Capture the cell that displays the provided text and extract its [x, y] central coordinate. 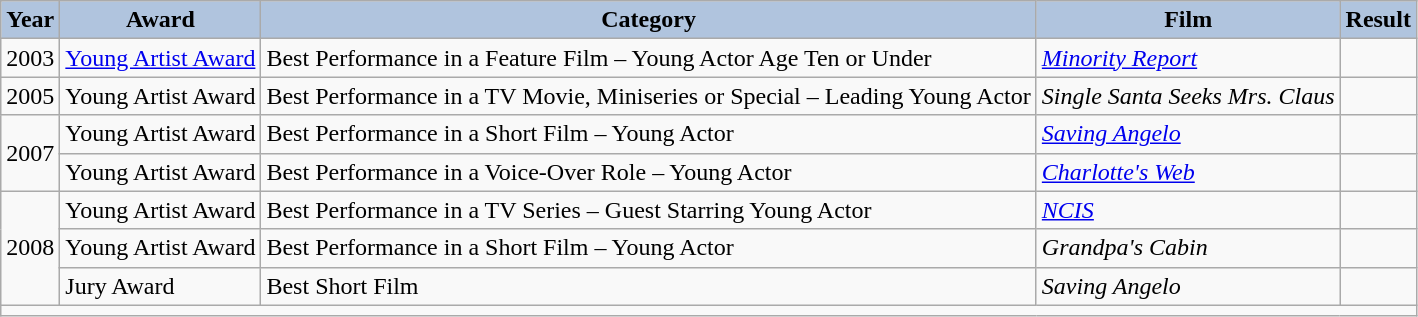
2003 [30, 58]
Film [1188, 20]
Grandpa's Cabin [1188, 248]
2008 [30, 248]
NCIS [1188, 210]
Single Santa Seeks Mrs. Claus [1188, 96]
Category [648, 20]
Jury Award [160, 286]
Best Performance in a Voice-Over Role – Young Actor [648, 172]
Best Short Film [648, 286]
Charlotte's Web [1188, 172]
Minority Report [1188, 58]
Best Performance in a Feature Film – Young Actor Age Ten or Under [648, 58]
Best Performance in a TV Movie, Miniseries or Special – Leading Young Actor [648, 96]
2005 [30, 96]
Best Performance in a TV Series – Guest Starring Young Actor [648, 210]
2007 [30, 153]
Result [1378, 20]
Year [30, 20]
Award [160, 20]
